Return (X, Y) of the center of cell containing provided text 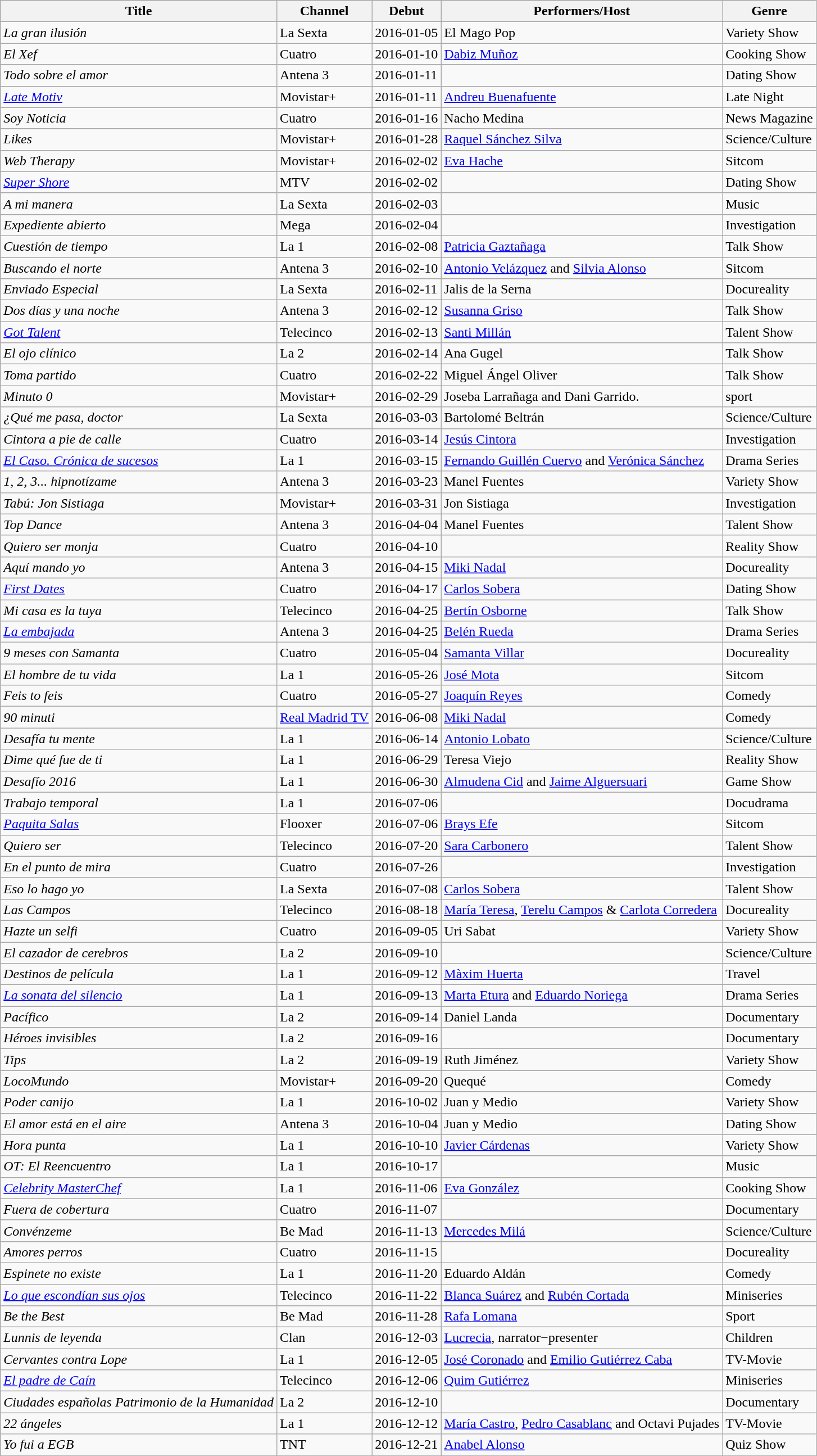
Lo que escondían sus ojos (139, 1295)
Jon Sistiaga (582, 503)
2016-03-14 (407, 439)
Quequé (582, 1081)
Feis to feis (139, 696)
2016-03-15 (407, 460)
Ruth Jiménez (582, 1060)
Raquel Sánchez Silva (582, 139)
Nacho Medina (582, 118)
Convénzeme (139, 1231)
Miguel Ángel Oliver (582, 375)
2016-07-20 (407, 845)
Celebrity MasterChef (139, 1188)
Fernando Guillén Cuervo and Verónica Sánchez (582, 460)
Yo fui a EGB (139, 1445)
Belén Rueda (582, 632)
2016-11-13 (407, 1231)
22 ángeles (139, 1423)
Expediente abierto (139, 225)
Anabel Alonso (582, 1445)
2016-11-22 (407, 1295)
2016-04-04 (407, 524)
Debut (407, 11)
MTV (324, 182)
2016-01-28 (407, 139)
First Dates (139, 589)
2016-09-10 (407, 953)
Desafía tu mente (139, 739)
2016-01-05 (407, 33)
TNT (324, 1445)
María Castro, Pedro Casablanc and Octavi Pujades (582, 1423)
Héroes invisibles (139, 1038)
Got Talent (139, 332)
2016-05-04 (407, 653)
La sonata del silencio (139, 996)
2016-09-12 (407, 974)
Likes (139, 139)
2016-02-22 (407, 375)
En el punto de mira (139, 867)
Lunnis de leyenda (139, 1338)
Tabú: Jon Sistiaga (139, 503)
Flooxer (324, 824)
Web Therapy (139, 161)
Brays Efe (582, 824)
Game Show (769, 781)
Super Shore (139, 182)
2016-02-14 (407, 354)
2016-06-29 (407, 760)
Cuestión de tiempo (139, 246)
2016-02-13 (407, 332)
Ciudades españolas Patrimonio de la Humanidad (139, 1402)
Joseba Larrañaga and Dani Garrido. (582, 396)
Performers/Host (582, 11)
Quiero ser (139, 845)
Mi casa es la tuya (139, 610)
Enviado Especial (139, 290)
Trabajo temporal (139, 803)
José Mota (582, 675)
2016-12-10 (407, 1402)
Sport (769, 1317)
Susanna Griso (582, 311)
Soy Noticia (139, 118)
Bartolomé Beltrán (582, 418)
2016-08-18 (407, 910)
La gran ilusión (139, 33)
Sara Carbonero (582, 845)
2016-04-17 (407, 589)
Quiero ser monja (139, 546)
Destinos de película (139, 974)
2016-01-16 (407, 118)
News Magazine (769, 118)
2016-11-20 (407, 1273)
Bertín Osborne (582, 610)
Mercedes Milá (582, 1231)
El cazador de cerebros (139, 953)
2016-05-26 (407, 675)
Tips (139, 1060)
Teresa Viejo (582, 760)
Uri Sabat (582, 931)
2016-01-10 (407, 54)
Todo sobre el amor (139, 75)
Buscando el norte (139, 268)
Samanta Villar (582, 653)
El ojo clínico (139, 354)
LocoMundo (139, 1081)
Eso lo hago yo (139, 888)
90 minuti (139, 717)
2016-10-02 (407, 1102)
Be the Best (139, 1317)
2016-07-26 (407, 867)
El Caso. Crónica de sucesos (139, 460)
José Coronado and Emilio Gutiérrez Caba (582, 1359)
Travel (769, 974)
Dime qué fue de ti (139, 760)
Espinete no existe (139, 1273)
Jesús Cintora (582, 439)
Joaquín Reyes (582, 696)
Poder canijo (139, 1102)
Hora punta (139, 1145)
2016-02-12 (407, 311)
Javier Cárdenas (582, 1145)
Cintora a pie de calle (139, 439)
OT: El Reencuentro (139, 1166)
El hombre de tu vida (139, 675)
2016-10-10 (407, 1145)
Fuera de cobertura (139, 1209)
Hazte un selfi (139, 931)
Cervantes contra Lope (139, 1359)
Daniel Landa (582, 1017)
2016-11-28 (407, 1317)
2016-10-17 (407, 1166)
Late Motiv (139, 97)
Lucrecia, narrator−presenter (582, 1338)
Marta Etura and Eduardo Noriega (582, 996)
2016-06-14 (407, 739)
2016-12-03 (407, 1338)
Eva Hache (582, 161)
2016-03-23 (407, 482)
2016-02-29 (407, 396)
Ana Gugel (582, 354)
2016-09-14 (407, 1017)
2016-03-31 (407, 503)
Jalis de la Serna (582, 290)
La embajada (139, 632)
Paquita Salas (139, 824)
A mi manera (139, 204)
2016-02-03 (407, 204)
2016-11-06 (407, 1188)
1, 2, 3... hipnotízame (139, 482)
Amores perros (139, 1252)
2016-12-05 (407, 1359)
2016-06-30 (407, 781)
Genre (769, 11)
Santi Millán (582, 332)
2016-09-13 (407, 996)
Top Dance (139, 524)
El Mago Pop (582, 33)
2016-11-07 (407, 1209)
Rafa Lomana (582, 1317)
2016-05-27 (407, 696)
Minuto 0 (139, 396)
Mega (324, 225)
2016-02-04 (407, 225)
2016-07-08 (407, 888)
Docudrama (769, 803)
2016-03-03 (407, 418)
Antonio Velázquez and Silvia Alonso (582, 268)
2016-12-21 (407, 1445)
El padre de Caín (139, 1381)
Antonio Lobato (582, 739)
Toma partido (139, 375)
Dos días y una noche (139, 311)
2016-04-10 (407, 546)
2016-02-08 (407, 246)
Pacífico (139, 1017)
Quiz Show (769, 1445)
2016-09-20 (407, 1081)
Eva González (582, 1188)
2016-02-11 (407, 290)
2016-09-05 (407, 931)
2016-10-04 (407, 1124)
2016-09-19 (407, 1060)
Andreu Buenafuente (582, 97)
¿Qué me pasa, doctor (139, 418)
Eduardo Aldán (582, 1273)
9 meses con Samanta (139, 653)
El amor está en el aire (139, 1124)
Title (139, 11)
sport (769, 396)
2016-09-16 (407, 1038)
2016-04-15 (407, 567)
Dabiz Muñoz (582, 54)
Las Campos (139, 910)
El Xef (139, 54)
2016-06-08 (407, 717)
Blanca Suárez and Rubén Cortada (582, 1295)
2016-12-06 (407, 1381)
2016-12-12 (407, 1423)
Aquí mando yo (139, 567)
María Teresa, Terelu Campos & Carlota Corredera (582, 910)
2016-11-15 (407, 1252)
Patricia Gaztañaga (582, 246)
Late Night (769, 97)
Desafío 2016 (139, 781)
Quim Gutiérrez (582, 1381)
Almudena Cid and Jaime Alguersuari (582, 781)
2016-02-10 (407, 268)
Real Madrid TV (324, 717)
Clan (324, 1338)
Channel (324, 11)
Children (769, 1338)
Màxim Huerta (582, 974)
